From the cell containing the given text, extract its center point as (X, Y) coordinate. 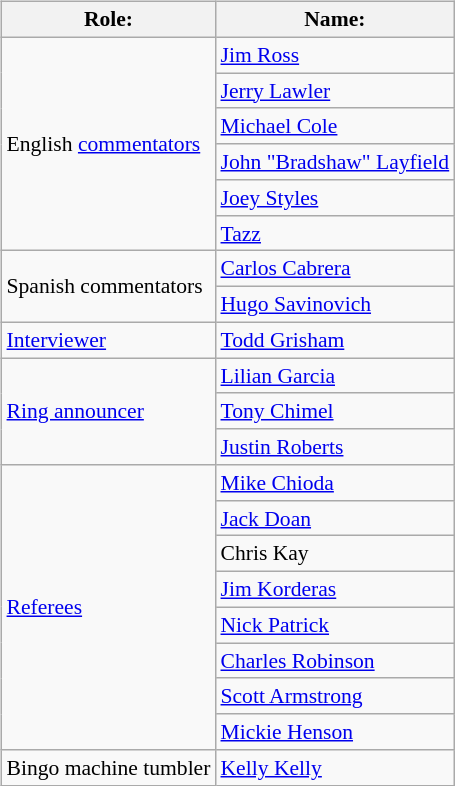
Todd Grisham (334, 340)
Tazz (334, 233)
Michael Cole (334, 126)
Jack Doan (334, 518)
Jerry Lawler (334, 91)
Name: (334, 20)
Jim Ross (334, 55)
Hugo Savinovich (334, 305)
John "Bradshaw" Layfield (334, 162)
Jim Korderas (334, 590)
Mike Chioda (334, 483)
Charles Robinson (334, 661)
Nick Patrick (334, 625)
Mickie Henson (334, 732)
Chris Kay (334, 554)
Interviewer (109, 340)
Carlos Cabrera (334, 269)
Tony Chimel (334, 411)
Ring announcer (109, 412)
Role: (109, 20)
Bingo machine tumbler (109, 768)
Scott Armstrong (334, 696)
Justin Roberts (334, 447)
Referees (109, 608)
Lilian Garcia (334, 376)
Spanish commentators (109, 286)
Kelly Kelly (334, 768)
English commentators (109, 144)
Joey Styles (334, 198)
